Determine the (X, Y) coordinate at the center of the cell enclosing the given text.  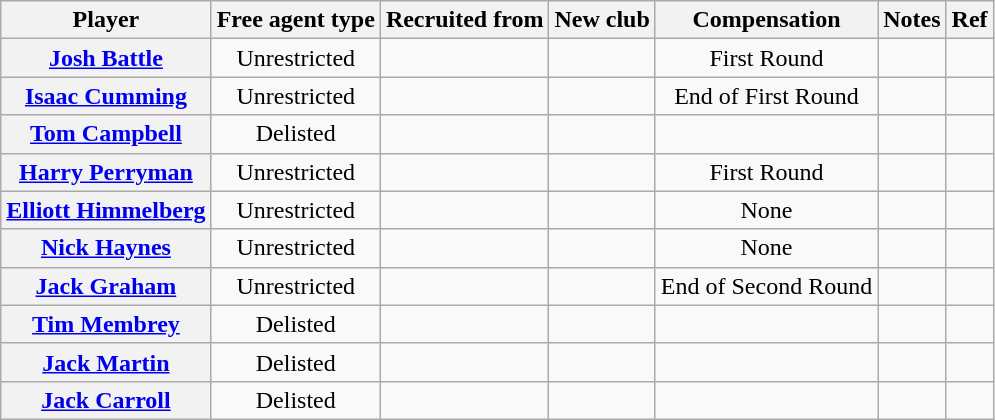
Tom Campbell (106, 134)
Ref (970, 20)
Free agent type (296, 20)
Notes (912, 20)
Tim Membrey (106, 324)
New club (602, 20)
Compensation (766, 20)
End of Second Round (766, 286)
Jack Graham (106, 286)
Jack Martin (106, 362)
Harry Perryman (106, 172)
Isaac Cumming (106, 96)
Elliott Himmelberg (106, 210)
Jack Carroll (106, 400)
Player (106, 20)
Josh Battle (106, 58)
Recruited from (464, 20)
Nick Haynes (106, 248)
End of First Round (766, 96)
